Locate the cell with the specified text and output its [X, Y] center coordinate. 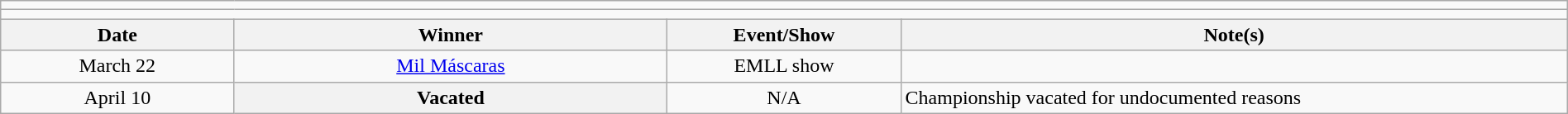
April 10 [117, 97]
N/A [784, 97]
March 22 [117, 66]
Note(s) [1234, 35]
Winner [451, 35]
Vacated [451, 97]
Date [117, 35]
Mil Máscaras [451, 66]
Championship vacated for undocumented reasons [1234, 97]
EMLL show [784, 66]
Event/Show [784, 35]
